Output the [x, y] coordinate of the center of the cell containing the given text.  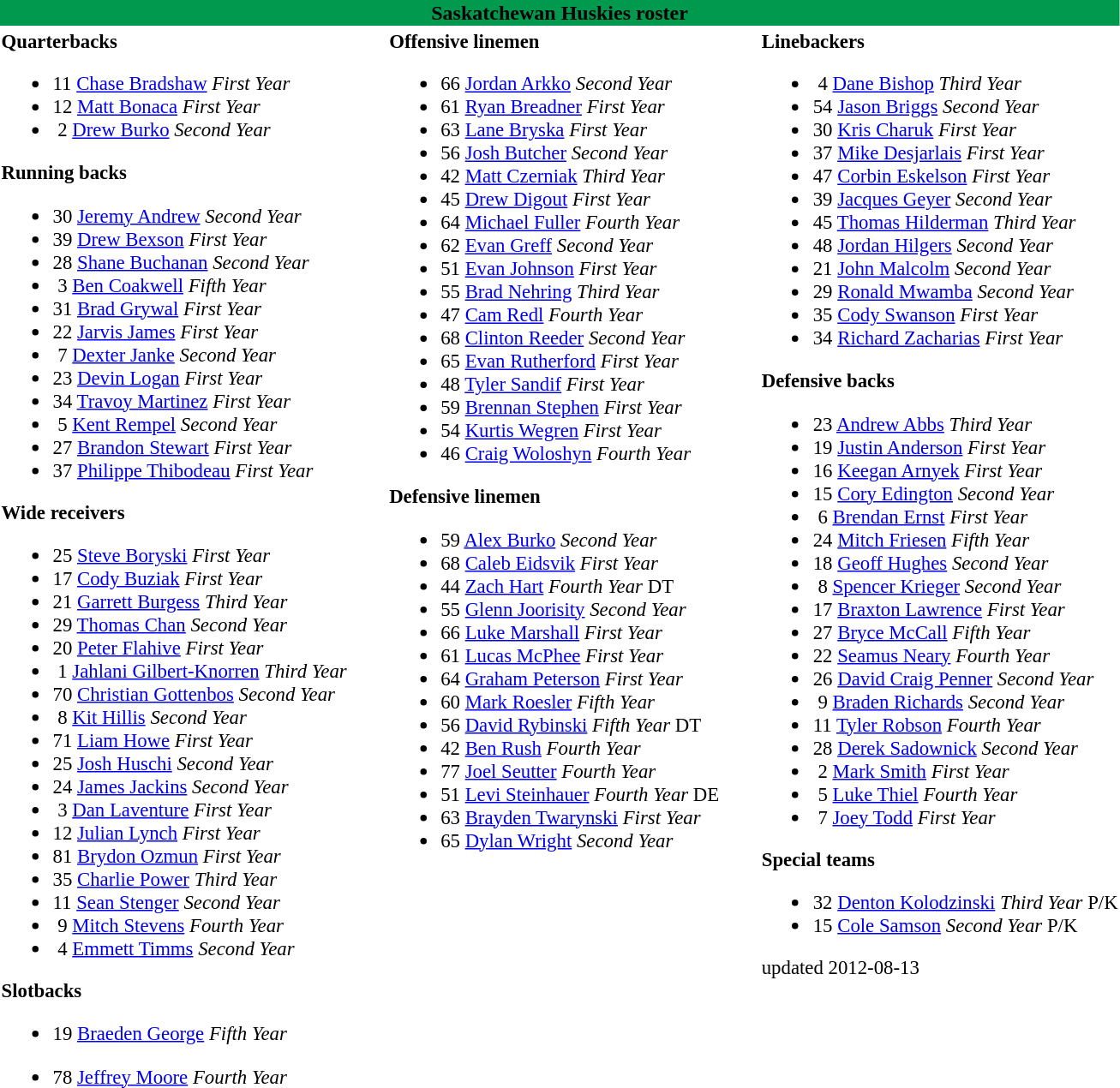
Saskatchewan Huskies roster [560, 13]
